Scan for the cell matching the given text and deliver its (x, y) coordinate at center. 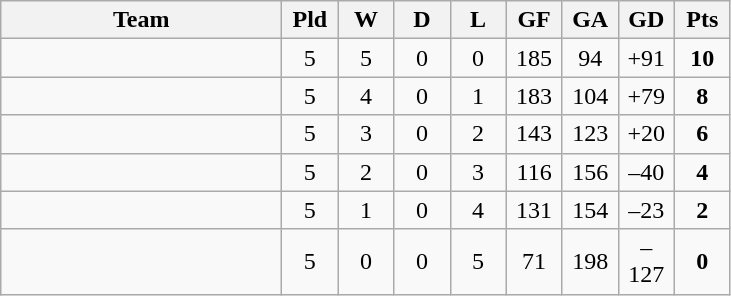
D (422, 20)
Pts (702, 20)
183 (534, 96)
131 (534, 210)
156 (590, 172)
+20 (646, 134)
L (478, 20)
123 (590, 134)
–23 (646, 210)
6 (702, 134)
GF (534, 20)
+79 (646, 96)
W (366, 20)
Pld (310, 20)
+91 (646, 58)
94 (590, 58)
8 (702, 96)
–40 (646, 172)
–127 (646, 262)
143 (534, 134)
104 (590, 96)
10 (702, 58)
71 (534, 262)
Team (142, 20)
185 (534, 58)
198 (590, 262)
GA (590, 20)
116 (534, 172)
154 (590, 210)
GD (646, 20)
